Provide the (x, y) coordinate of the cell's center where the given text is located.  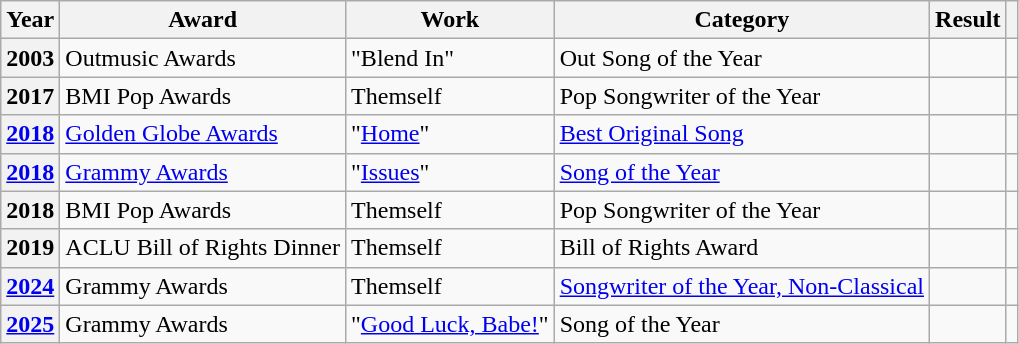
Year (30, 20)
"Issues" (450, 172)
Bill of Rights Award (742, 248)
Work (450, 20)
"Home" (450, 134)
"Good Luck, Babe!" (450, 324)
Result (968, 20)
2024 (30, 286)
Out Song of the Year (742, 58)
2025 (30, 324)
Category (742, 20)
"Blend In" (450, 58)
Best Original Song (742, 134)
ACLU Bill of Rights Dinner (203, 248)
Outmusic Awards (203, 58)
2019 (30, 248)
Award (203, 20)
2003 (30, 58)
Golden Globe Awards (203, 134)
2017 (30, 96)
Songwriter of the Year, Non-Classical (742, 286)
